Extract the [X, Y] coordinate from the center of the cell holding the provided text.  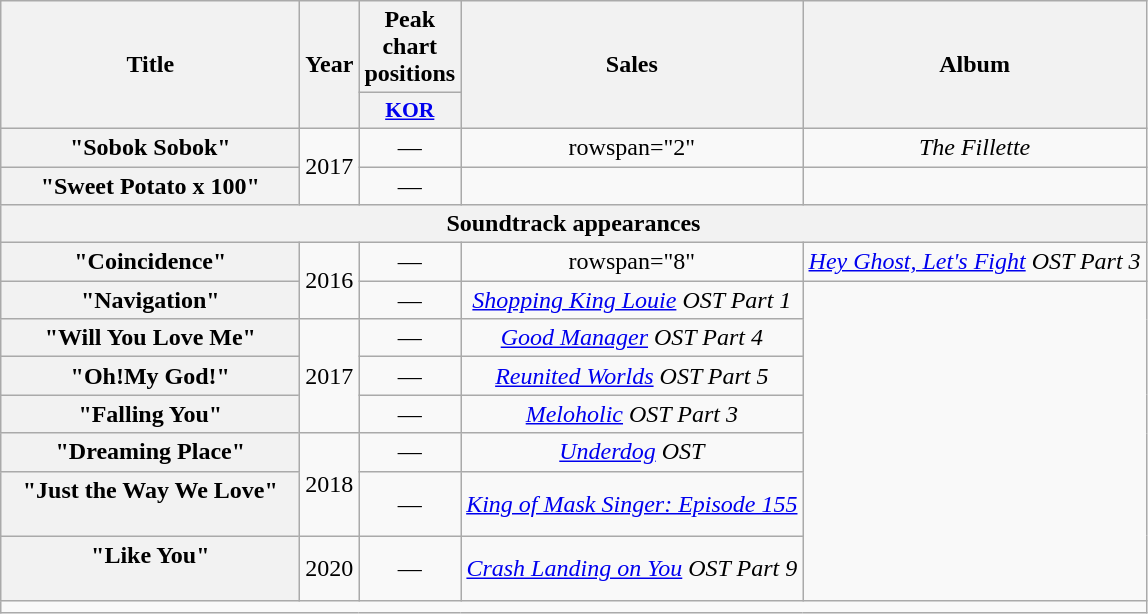
Shopping King Louie OST Part 1 [632, 300]
Underdog OST [632, 452]
Soundtrack appearances [574, 224]
Good Manager OST Part 4 [632, 338]
Sales [632, 65]
"Sobok Sobok" [150, 147]
Title [150, 65]
rowspan="2" [632, 147]
2018 [330, 484]
"Dreaming Place" [150, 452]
"Navigation" [150, 300]
Peak chart positions [410, 47]
"Coincidence" [150, 262]
2016 [330, 281]
"Like You" [150, 568]
2020 [330, 568]
Crash Landing on You OST Part 9 [632, 568]
Hey Ghost, Let's Fight OST Part 3 [974, 262]
Year [330, 65]
"Just the Way We Love" [150, 504]
"Falling You" [150, 414]
Meloholic OST Part 3 [632, 414]
rowspan="8" [632, 262]
Album [974, 65]
"Sweet Potato x 100" [150, 185]
KOR [410, 111]
Reunited Worlds OST Part 5 [632, 376]
"Will You Love Me" [150, 338]
King of Mask Singer: Episode 155 [632, 504]
"Oh!My God!" [150, 376]
The Fillette [974, 147]
